Output the (X, Y) coordinate of the center of the cell containing the given text.  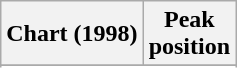
Peakposition (189, 34)
Chart (1998) (72, 34)
